Scan for the cell matching the given text and deliver its [x, y] coordinate at center. 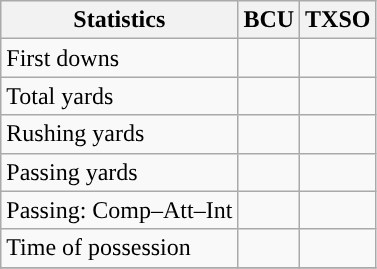
Statistics [120, 20]
Passing: Comp–Att–Int [120, 210]
TXSO [338, 20]
Total yards [120, 96]
BCU [269, 20]
First downs [120, 58]
Rushing yards [120, 134]
Passing yards [120, 172]
Time of possession [120, 248]
